Identify which cell holds the provided text, then report its [x, y] central coordinate. 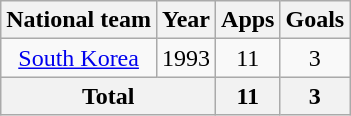
Total [108, 96]
Goals [315, 20]
1993 [186, 58]
Apps [248, 20]
South Korea [79, 58]
Year [186, 20]
National team [79, 20]
